Search for the cell housing the specified text and yield its [x, y] center coordinate. 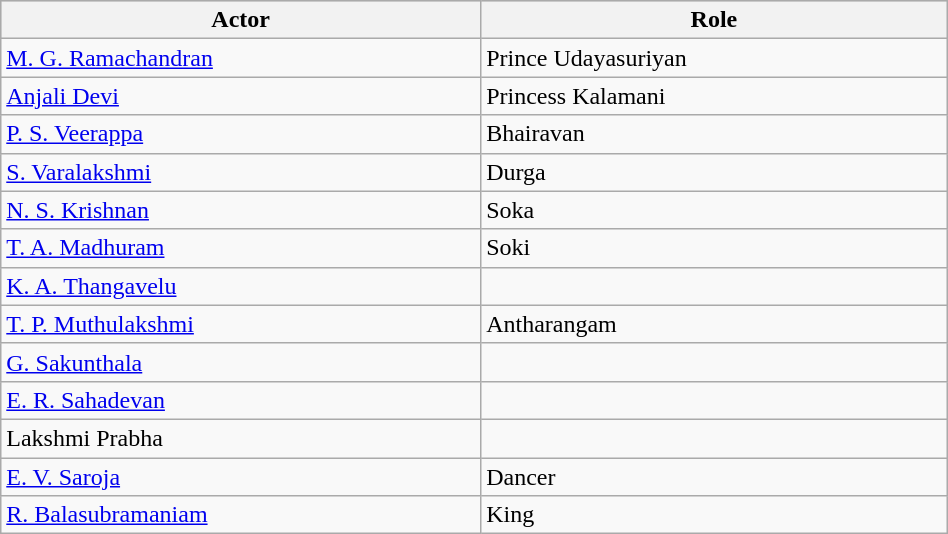
E. R. Sahadevan [241, 400]
Lakshmi Prabha [241, 438]
Dancer [714, 477]
T. A. Madhuram [241, 248]
K. A. Thangavelu [241, 286]
Antharangam [714, 324]
M. G. Ramachandran [241, 58]
Durga [714, 172]
Role [714, 20]
Anjali Devi [241, 96]
P. S. Veerappa [241, 134]
Prince Udayasuriyan [714, 58]
Princess Kalamani [714, 96]
N. S. Krishnan [241, 210]
Soka [714, 210]
E. V. Saroja [241, 477]
R. Balasubramaniam [241, 515]
King [714, 515]
S. Varalakshmi [241, 172]
Soki [714, 248]
Actor [241, 20]
Bhairavan [714, 134]
T. P. Muthulakshmi [241, 324]
G. Sakunthala [241, 362]
